Search for the cell housing the specified text and yield its (x, y) center coordinate. 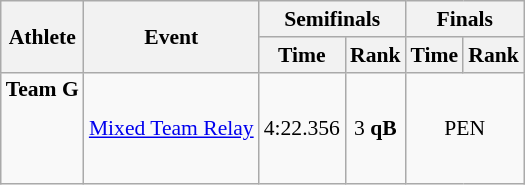
4:22.356 (302, 128)
Finals (465, 19)
Mixed Team Relay (172, 128)
Athlete (42, 36)
Event (172, 36)
Team G (42, 128)
PEN (465, 128)
3 qB (376, 128)
Semifinals (332, 19)
